Return the [x, y] coordinate for the center point of the cell that contains the specified text.  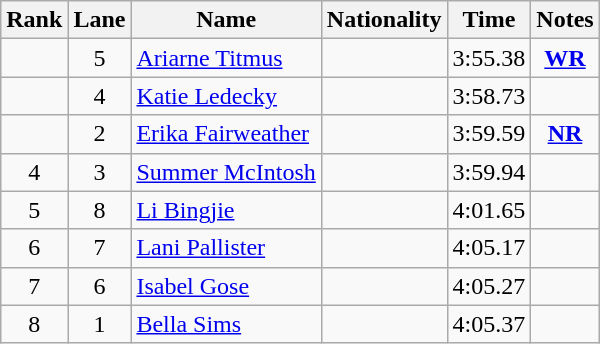
WR [565, 58]
Name [226, 20]
Isabel Gose [226, 286]
2 [100, 134]
4:05.17 [489, 248]
Rank [34, 20]
Li Bingjie [226, 210]
3:55.38 [489, 58]
Bella Sims [226, 324]
Ariarne Titmus [226, 58]
Summer McIntosh [226, 172]
4:01.65 [489, 210]
Lane [100, 20]
3:59.59 [489, 134]
Notes [565, 20]
4:05.27 [489, 286]
Lani Pallister [226, 248]
3 [100, 172]
Time [489, 20]
4:05.37 [489, 324]
3:58.73 [489, 96]
Katie Ledecky [226, 96]
Nationality [384, 20]
3:59.94 [489, 172]
NR [565, 134]
Erika Fairweather [226, 134]
1 [100, 324]
